Return the [x, y] coordinate for the center point of the cell that contains the specified text.  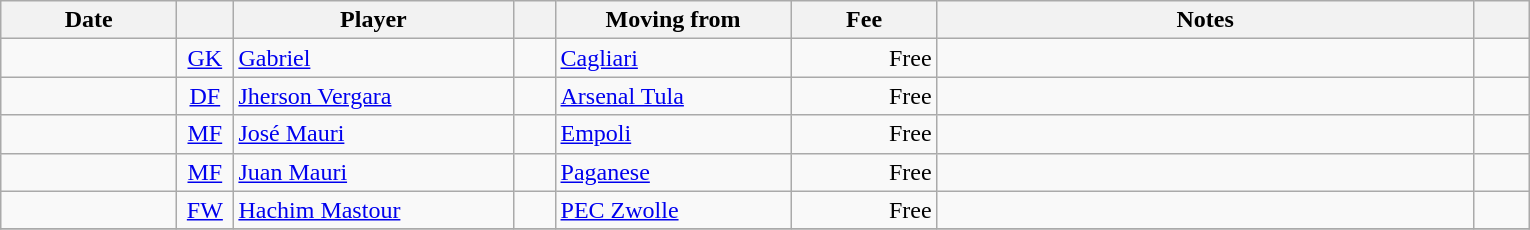
Fee [864, 20]
Arsenal Tula [673, 96]
DF [205, 96]
Moving from [673, 20]
Cagliari [673, 58]
Hachim Mastour [374, 210]
José Mauri [374, 134]
PEC Zwolle [673, 210]
Juan Mauri [374, 172]
Gabriel [374, 58]
GK [205, 58]
Notes [1205, 20]
Empoli [673, 134]
Paganese [673, 172]
Jherson Vergara [374, 96]
Date [89, 20]
Player [374, 20]
FW [205, 210]
